From the cell containing the given text, extract its center point as (x, y) coordinate. 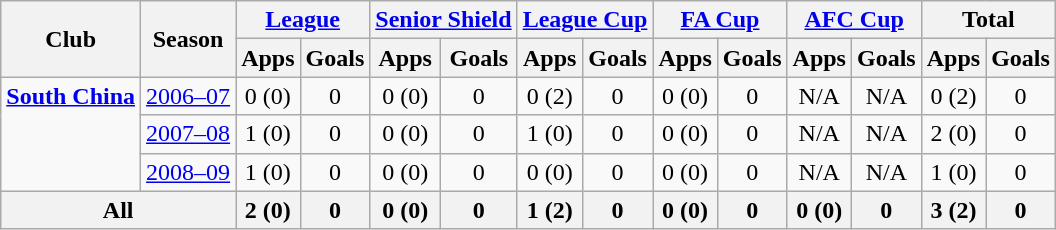
1 (2) (550, 210)
3 (2) (953, 210)
Senior Shield (444, 20)
2007–08 (188, 134)
2008–09 (188, 172)
League (303, 20)
South China (71, 134)
All (118, 210)
Season (188, 39)
League Cup (585, 20)
Club (71, 39)
2006–07 (188, 96)
Total (988, 20)
AFC Cup (854, 20)
FA Cup (720, 20)
